From the cell containing the given text, extract its center point as (X, Y) coordinate. 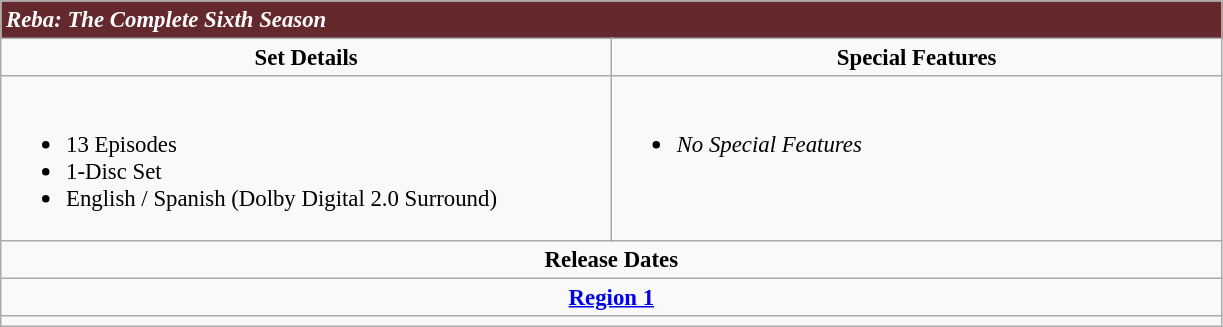
Set Details (306, 58)
No Special Features (916, 158)
Region 1 (612, 297)
13 Episodes1-Disc SetEnglish / Spanish (Dolby Digital 2.0 Surround) (306, 158)
Reba: The Complete Sixth Season (612, 20)
Release Dates (612, 259)
Special Features (916, 58)
